From the cell containing the given text, extract its center point as (X, Y) coordinate. 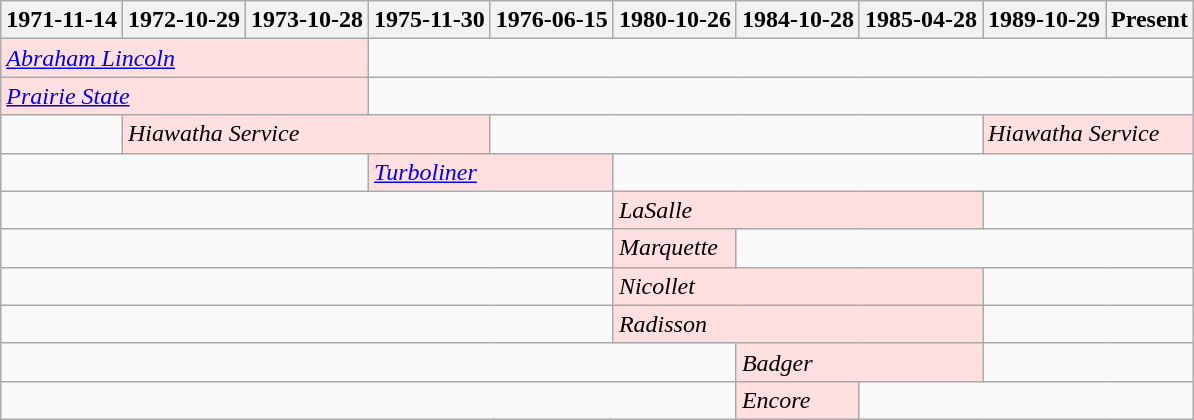
Encore (798, 400)
Nicollet (798, 286)
1973-10-28 (308, 20)
Badger (859, 362)
1972-10-29 (184, 20)
Turboliner (492, 172)
1984-10-28 (798, 20)
LaSalle (798, 210)
Marquette (674, 248)
Prairie State (185, 96)
1989-10-29 (1044, 20)
1975-11-30 (430, 20)
1971-11-14 (62, 20)
1980-10-26 (674, 20)
Present (1150, 20)
1985-04-28 (920, 20)
Radisson (798, 324)
1976-06-15 (552, 20)
Abraham Lincoln (185, 58)
